Pinpoint the cell where the given text exists, returning its [X, Y] midpoint coordinate. 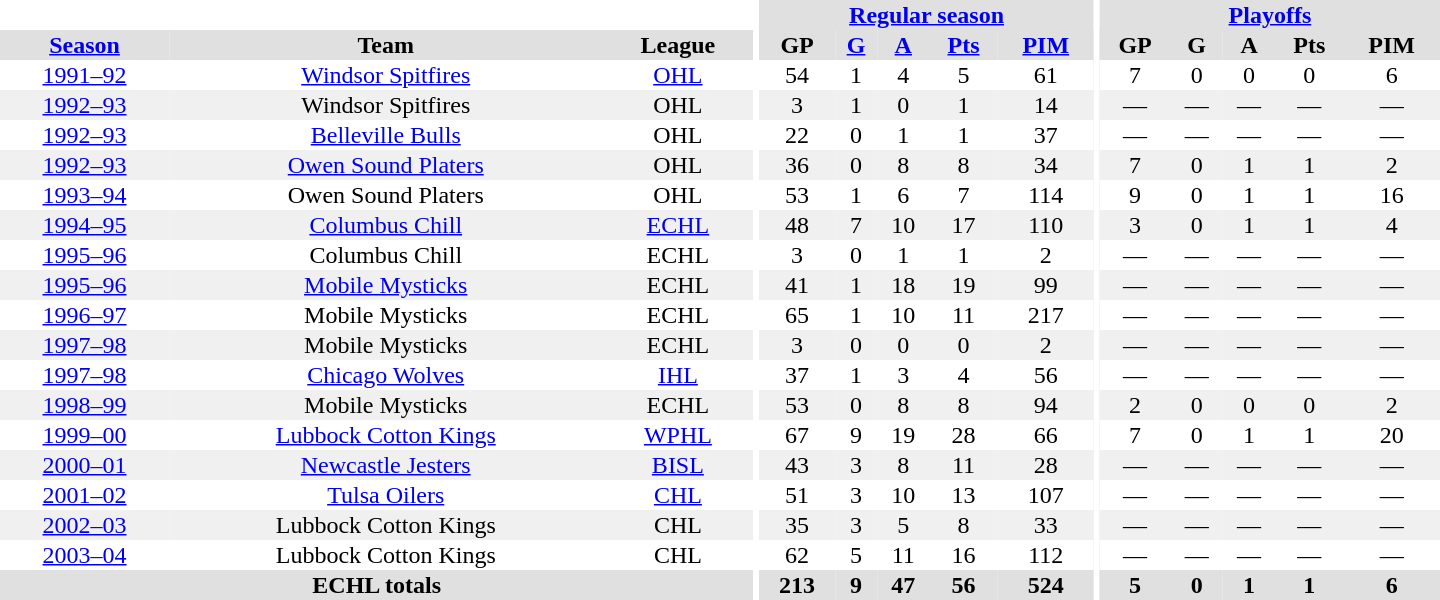
Regular season [926, 15]
213 [797, 585]
1991–92 [84, 75]
43 [797, 465]
1993–94 [84, 195]
62 [797, 555]
47 [903, 585]
Belleville Bulls [386, 135]
1998–99 [84, 405]
Newcastle Jesters [386, 465]
BISL [678, 465]
36 [797, 165]
2000–01 [84, 465]
524 [1046, 585]
League [678, 45]
2002–03 [84, 525]
114 [1046, 195]
Team [386, 45]
2003–04 [84, 555]
Tulsa Oilers [386, 495]
1996–97 [84, 315]
51 [797, 495]
IHL [678, 375]
110 [1046, 225]
ECHL totals [376, 585]
18 [903, 285]
34 [1046, 165]
67 [797, 435]
41 [797, 285]
Season [84, 45]
94 [1046, 405]
20 [1392, 435]
99 [1046, 285]
Chicago Wolves [386, 375]
1994–95 [84, 225]
1999–00 [84, 435]
48 [797, 225]
17 [964, 225]
35 [797, 525]
217 [1046, 315]
WPHL [678, 435]
2001–02 [84, 495]
54 [797, 75]
65 [797, 315]
112 [1046, 555]
14 [1046, 105]
33 [1046, 525]
66 [1046, 435]
22 [797, 135]
61 [1046, 75]
13 [964, 495]
Playoffs [1270, 15]
107 [1046, 495]
